Detect which cell encompasses the target text, then output its [x, y] center coordinate. 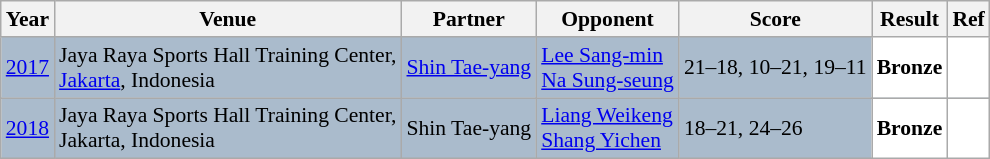
Liang Weikeng Shang Yichen [608, 128]
Opponent [608, 19]
Lee Sang-min Na Sung-seung [608, 68]
18–21, 24–26 [776, 128]
Venue [228, 19]
Ref [968, 19]
21–18, 10–21, 19–11 [776, 68]
2017 [28, 68]
Score [776, 19]
Partner [468, 19]
2018 [28, 128]
Result [910, 19]
Year [28, 19]
